From the cell containing the given text, extract its center point as (x, y) coordinate. 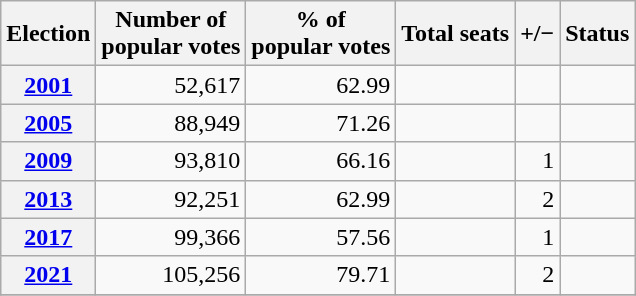
93,810 (171, 161)
99,366 (171, 237)
2005 (48, 123)
Election (48, 34)
2001 (48, 85)
2009 (48, 161)
57.56 (321, 237)
% ofpopular votes (321, 34)
66.16 (321, 161)
2017 (48, 237)
+/− (538, 34)
105,256 (171, 275)
88,949 (171, 123)
79.71 (321, 275)
2013 (48, 199)
92,251 (171, 199)
Status (598, 34)
2021 (48, 275)
Total seats (456, 34)
Number ofpopular votes (171, 34)
52,617 (171, 85)
71.26 (321, 123)
